Capture the cell that displays the provided text and extract its [X, Y] central coordinate. 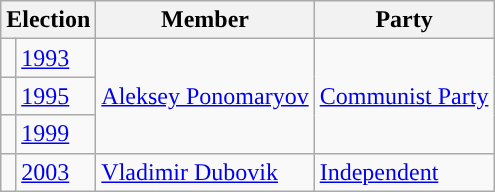
1993 [56, 58]
Communist Party [404, 96]
Vladimir Dubovik [205, 172]
2003 [56, 172]
Independent [404, 172]
1999 [56, 134]
Election [48, 20]
Member [205, 20]
Aleksey Ponomaryov [205, 96]
1995 [56, 96]
Party [404, 20]
